Return the [X, Y] coordinate for the center point of the cell that contains the specified text.  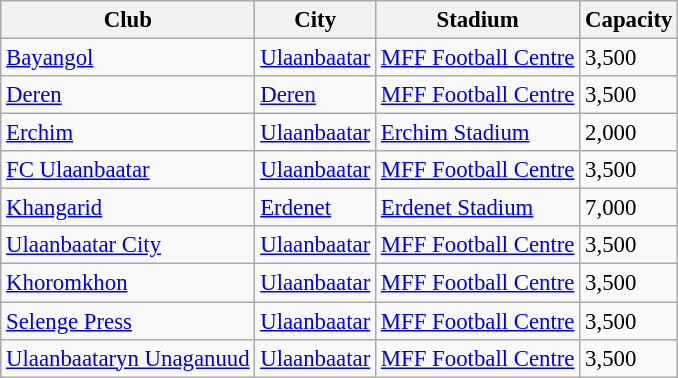
Khoromkhon [128, 283]
Capacity [629, 20]
Erdenet [316, 208]
Erchim Stadium [478, 133]
Erdenet Stadium [478, 208]
Erchim [128, 133]
2,000 [629, 133]
Bayangol [128, 58]
7,000 [629, 208]
City [316, 20]
Club [128, 20]
Ulaanbaataryn Unaganuud [128, 358]
FC Ulaanbaatar [128, 170]
Stadium [478, 20]
Selenge Press [128, 321]
Ulaanbaatar City [128, 245]
Khangarid [128, 208]
